Locate the cell with the specified text and output its (X, Y) center coordinate. 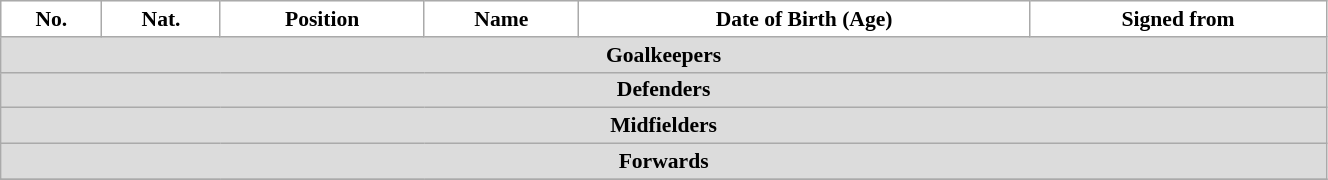
Defenders (664, 90)
Midfielders (664, 126)
No. (52, 19)
Forwards (664, 162)
Signed from (1178, 19)
Name (502, 19)
Nat. (161, 19)
Date of Birth (Age) (804, 19)
Goalkeepers (664, 55)
Position (322, 19)
